Locate the cell with the specified text and output its (x, y) center coordinate. 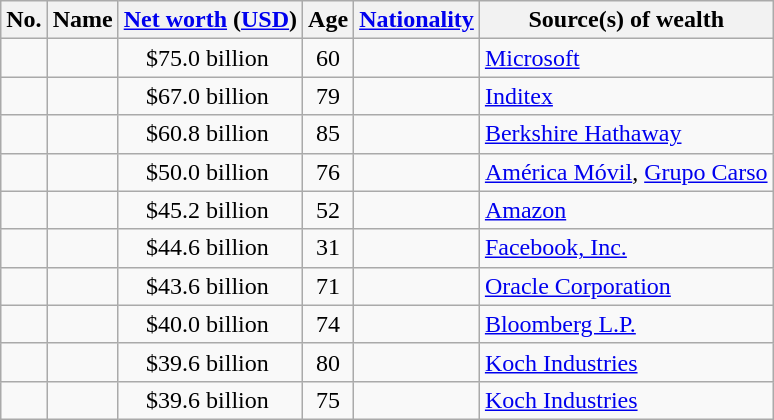
Name (82, 20)
$60.8 billion (210, 134)
Amazon (626, 210)
América Móvil, Grupo Carso (626, 172)
85 (328, 134)
60 (328, 58)
Facebook, Inc. (626, 248)
Bloomberg L.P. (626, 324)
79 (328, 96)
Age (328, 20)
Berkshire Hathaway (626, 134)
$45.2 billion (210, 210)
$67.0 billion (210, 96)
No. (24, 20)
$50.0 billion (210, 172)
75 (328, 400)
80 (328, 362)
$43.6 billion (210, 286)
Source(s) of wealth (626, 20)
Microsoft (626, 58)
76 (328, 172)
31 (328, 248)
Net worth (USD) (210, 20)
Nationality (417, 20)
71 (328, 286)
Inditex (626, 96)
$44.6 billion (210, 248)
52 (328, 210)
74 (328, 324)
$40.0 billion (210, 324)
Oracle Corporation (626, 286)
$75.0 billion (210, 58)
